For the text-containing cell, return its midpoint in (X, Y) coordinate format. 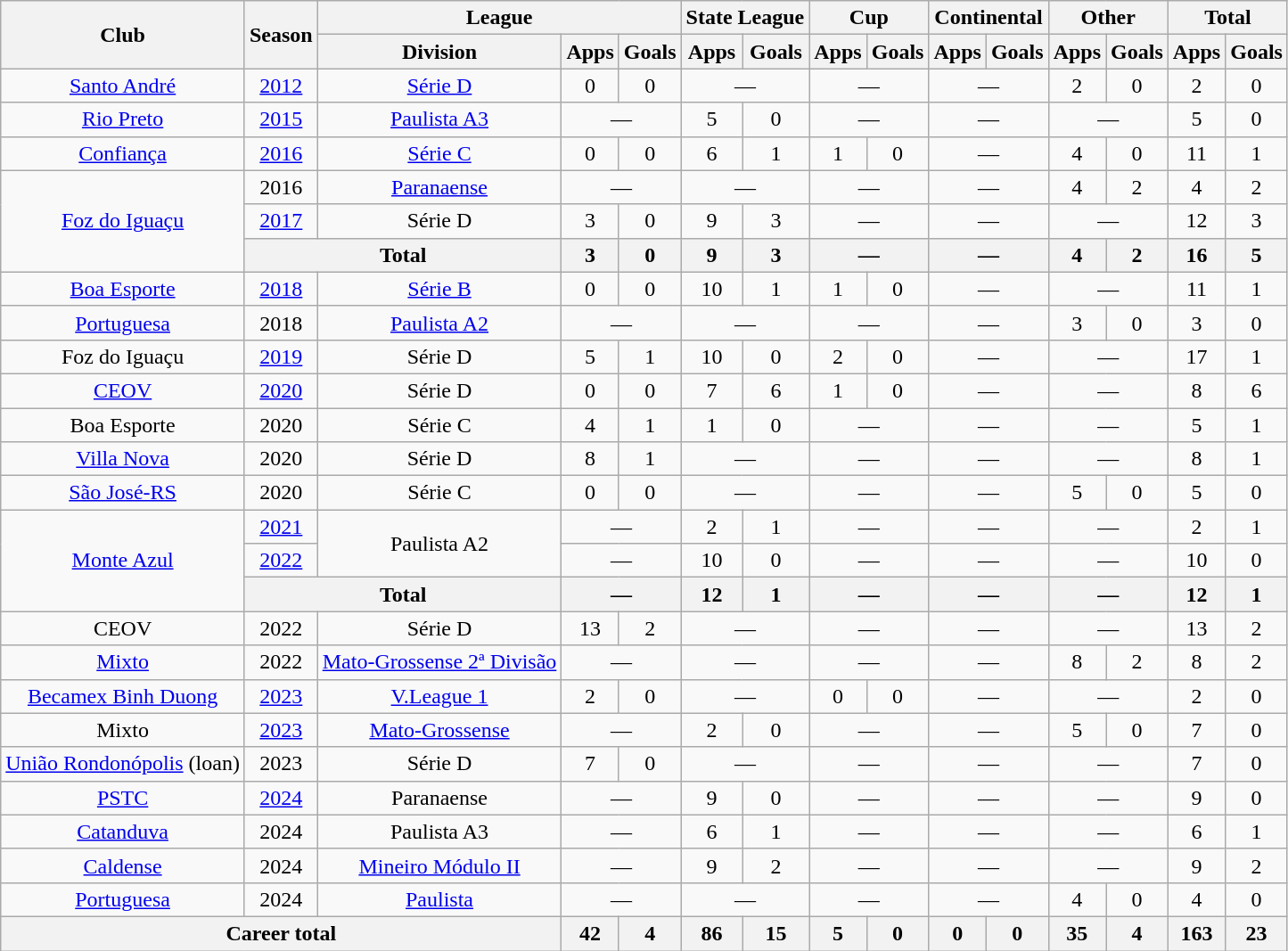
Mineiro Módulo II (439, 865)
Paulista (439, 899)
Villa Nova (123, 459)
15 (775, 933)
Season (281, 35)
2021 (281, 527)
Confiança (123, 153)
Série B (439, 289)
2017 (281, 221)
São José-RS (123, 493)
Caldense (123, 865)
2015 (281, 119)
Mato-Grossense (439, 730)
Cup (869, 18)
V.League 1 (439, 696)
16 (1196, 255)
Monte Azul (123, 561)
League (499, 18)
União Rondonópolis (loan) (123, 764)
Rio Preto (123, 119)
86 (711, 933)
23 (1257, 933)
Club (123, 35)
State League (745, 18)
163 (1196, 933)
17 (1196, 357)
2019 (281, 357)
2012 (281, 86)
Becamex Binh Duong (123, 696)
Mato-Grossense 2ª Divisão (439, 662)
42 (590, 933)
Division (439, 52)
Continental (989, 18)
Catanduva (123, 832)
PSTC (123, 798)
Other (1108, 18)
Santo André (123, 86)
35 (1077, 933)
Career total (282, 933)
